For the text-containing cell, return its midpoint in [X, Y] coordinate format. 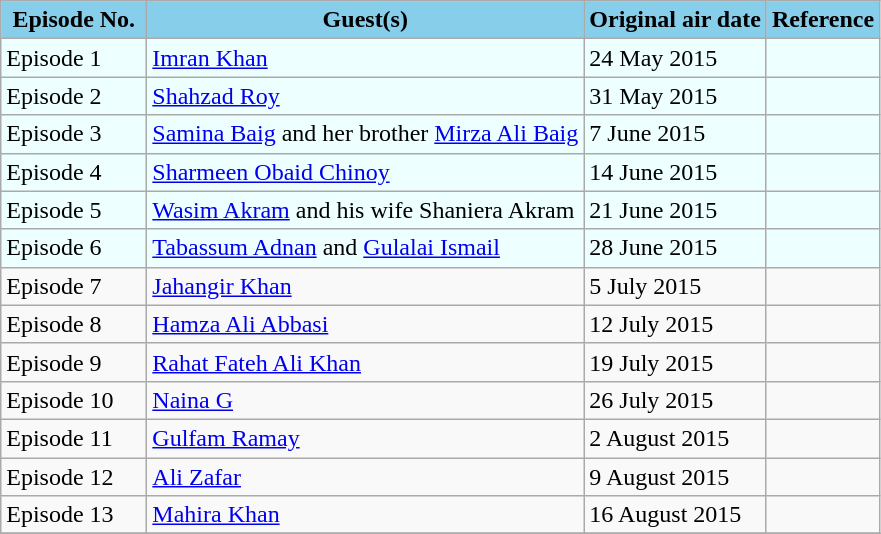
2 August 2015 [676, 438]
Episode 3 [74, 134]
Reference [822, 20]
14 June 2015 [676, 172]
16 August 2015 [676, 515]
Hamza Ali Abbasi [366, 324]
Episode 2 [74, 96]
21 June 2015 [676, 210]
Episode 6 [74, 248]
Episode 11 [74, 438]
Samina Baig and her brother Mirza Ali Baig [366, 134]
Shahzad Roy [366, 96]
Wasim Akram and his wife Shaniera Akram [366, 210]
Episode 4 [74, 172]
9 August 2015 [676, 477]
12 July 2015 [676, 324]
Episode 5 [74, 210]
24 May 2015 [676, 58]
Episode 9 [74, 362]
28 June 2015 [676, 248]
Episode 10 [74, 400]
19 July 2015 [676, 362]
Tabassum Adnan and Gulalai Ismail [366, 248]
Episode 7 [74, 286]
Naina G [366, 400]
Gulfam Ramay [366, 438]
Ali Zafar [366, 477]
Mahira Khan [366, 515]
Episode 8 [74, 324]
7 June 2015 [676, 134]
Episode 12 [74, 477]
31 May 2015 [676, 96]
Original air date [676, 20]
Rahat Fateh Ali Khan [366, 362]
Imran Khan [366, 58]
Guest(s) [366, 20]
Episode 1 [74, 58]
5 July 2015 [676, 286]
Sharmeen Obaid Chinoy [366, 172]
26 July 2015 [676, 400]
Episode 13 [74, 515]
Episode No. [74, 20]
Jahangir Khan [366, 286]
